Extract the (x, y) coordinate from the center of the cell holding the provided text.  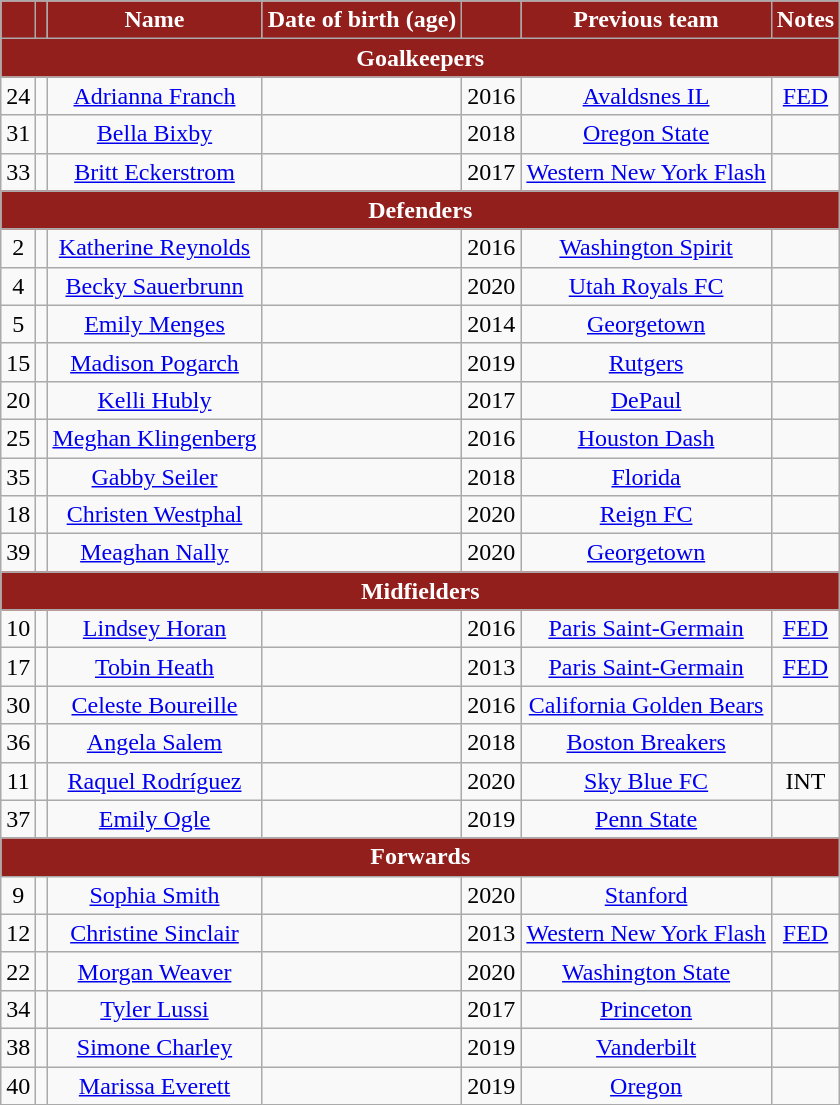
Britt Eckerstrom (154, 172)
Rutgers (646, 362)
Washington State (646, 971)
20 (18, 400)
Boston Breakers (646, 743)
Becky Sauerbrunn (154, 286)
Bella Bixby (154, 134)
Marissa Everett (154, 1085)
Kelli Hubly (154, 400)
Name (154, 20)
31 (18, 134)
39 (18, 553)
10 (18, 629)
California Golden Bears (646, 705)
Madison Pogarch (154, 362)
Christine Sinclair (154, 933)
Forwards (420, 857)
Vanderbilt (646, 1047)
4 (18, 286)
DePaul (646, 400)
Emily Ogle (154, 819)
11 (18, 781)
2 (18, 248)
Florida (646, 477)
33 (18, 172)
Morgan Weaver (154, 971)
5 (18, 324)
12 (18, 933)
Emily Menges (154, 324)
Defenders (420, 210)
25 (18, 438)
17 (18, 667)
24 (18, 96)
Katherine Reynolds (154, 248)
Raquel Rodríguez (154, 781)
15 (18, 362)
Angela Salem (154, 743)
37 (18, 819)
Stanford (646, 895)
Previous team (646, 20)
Houston Dash (646, 438)
Meghan Klingenberg (154, 438)
Princeton (646, 1009)
Goalkeepers (420, 58)
Notes (805, 20)
22 (18, 971)
Oregon State (646, 134)
Sky Blue FC (646, 781)
36 (18, 743)
Utah Royals FC (646, 286)
35 (18, 477)
34 (18, 1009)
Reign FC (646, 515)
40 (18, 1085)
Lindsey Horan (154, 629)
Tobin Heath (154, 667)
2014 (492, 324)
9 (18, 895)
Simone Charley (154, 1047)
INT (805, 781)
Midfielders (420, 591)
Tyler Lussi (154, 1009)
Adrianna Franch (154, 96)
Washington Spirit (646, 248)
Penn State (646, 819)
18 (18, 515)
Celeste Boureille (154, 705)
Meaghan Nally (154, 553)
Christen Westphal (154, 515)
Oregon (646, 1085)
Avaldsnes IL (646, 96)
Date of birth (age) (362, 20)
Sophia Smith (154, 895)
Gabby Seiler (154, 477)
38 (18, 1047)
30 (18, 705)
